For the text-containing cell, return its midpoint in (x, y) coordinate format. 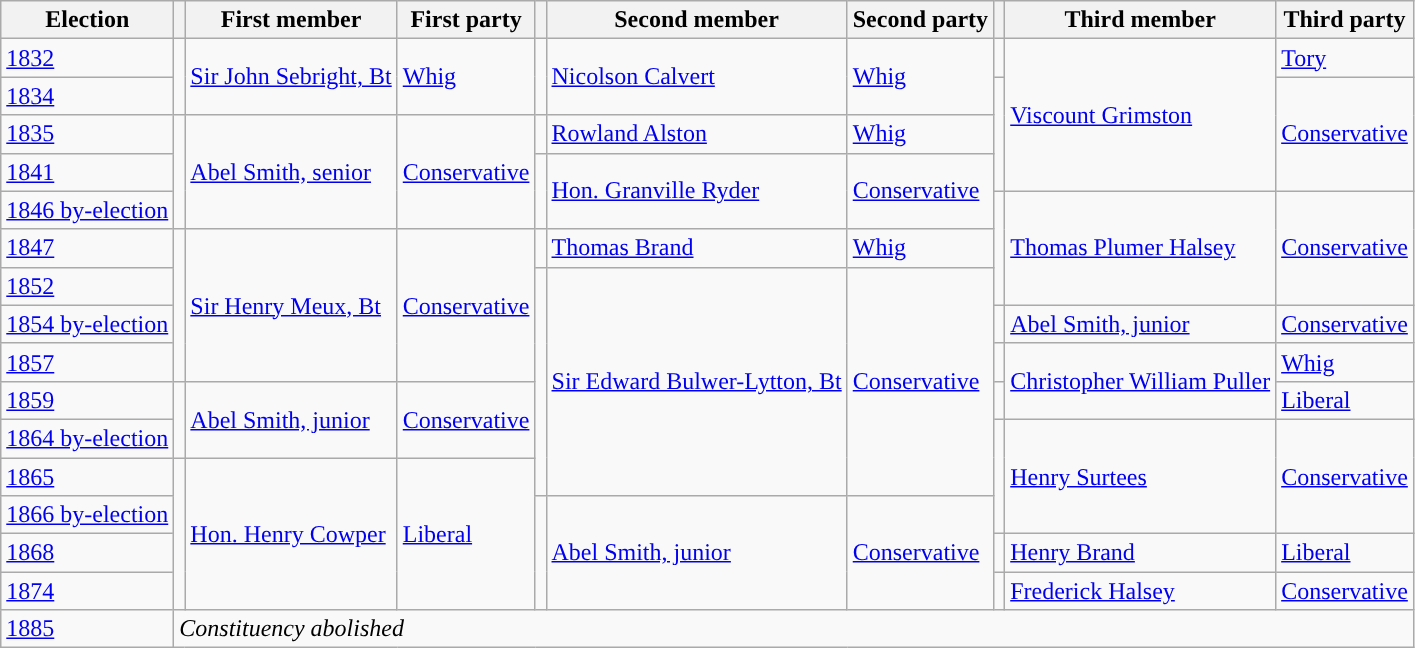
Hon. Henry Cowper (291, 534)
1874 (88, 591)
Thomas Brand (696, 248)
Election (88, 20)
Sir John Sebright, Bt (291, 77)
Christopher William Puller (1140, 381)
Nicolson Calvert (696, 77)
Henry Surtees (1140, 476)
1852 (88, 286)
First party (466, 20)
1834 (88, 96)
Constituency abolished (794, 629)
Rowland Alston (696, 134)
1846 by-election (88, 210)
Thomas Plumer Halsey (1140, 248)
1841 (88, 172)
Hon. Granville Ryder (696, 191)
Third party (1345, 20)
First member (291, 20)
Second member (696, 20)
1864 by-election (88, 438)
Third member (1140, 20)
Second party (920, 20)
Tory (1345, 58)
Abel Smith, senior (291, 172)
Sir Edward Bulwer-Lytton, Bt (696, 381)
1857 (88, 362)
Sir Henry Meux, Bt (291, 305)
1835 (88, 134)
1885 (88, 629)
Henry Brand (1140, 553)
1866 by-election (88, 515)
1854 by-election (88, 324)
Frederick Halsey (1140, 591)
1859 (88, 400)
Viscount Grimston (1140, 115)
1847 (88, 248)
1865 (88, 477)
1868 (88, 553)
1832 (88, 58)
